Capture the cell that displays the provided text and extract its [x, y] central coordinate. 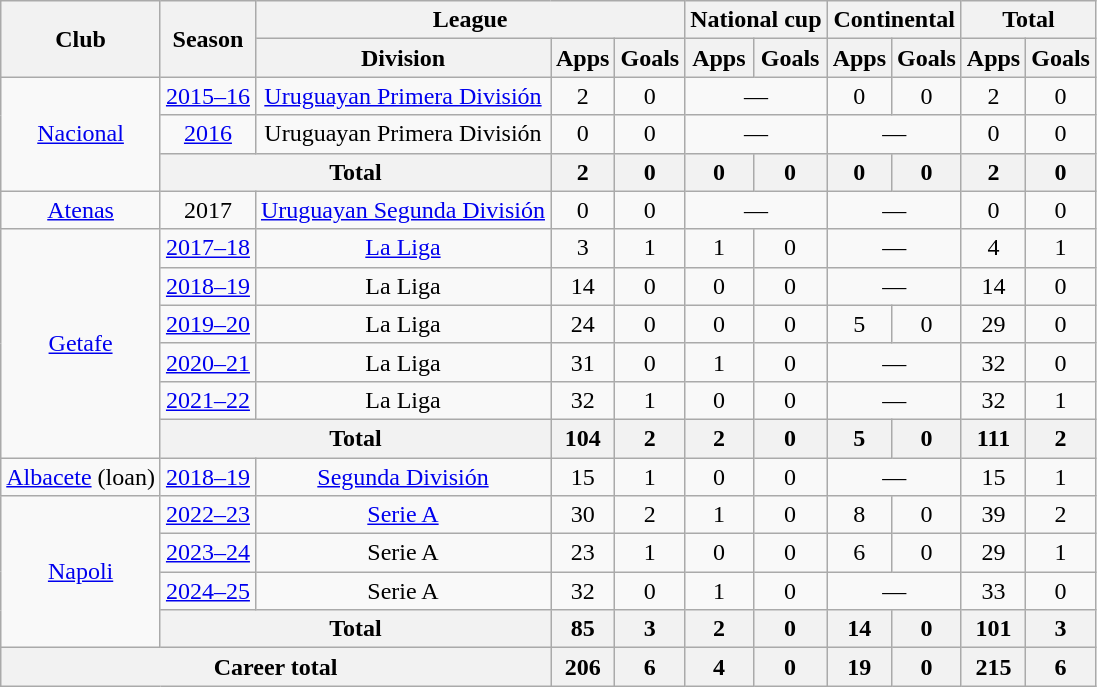
23 [582, 553]
2023–24 [208, 553]
30 [582, 515]
85 [582, 629]
2020–21 [208, 362]
2024–25 [208, 591]
2022–23 [208, 515]
215 [993, 667]
Season [208, 39]
2017–18 [208, 248]
206 [582, 667]
Nacional [81, 134]
111 [993, 438]
Division [402, 58]
2016 [208, 134]
Segunda División [402, 477]
31 [582, 362]
101 [993, 629]
League [470, 20]
Albacete (loan) [81, 477]
33 [993, 591]
2019–20 [208, 324]
8 [859, 515]
24 [582, 324]
2015–16 [208, 96]
104 [582, 438]
National cup [756, 20]
Napoli [81, 572]
Uruguayan Segunda División [402, 210]
39 [993, 515]
Atenas [81, 210]
Getafe [81, 343]
Continental [894, 20]
19 [859, 667]
2017 [208, 210]
Club [81, 39]
2021–22 [208, 400]
Career total [276, 667]
